Extract the [X, Y] coordinate from the center of the cell holding the provided text.  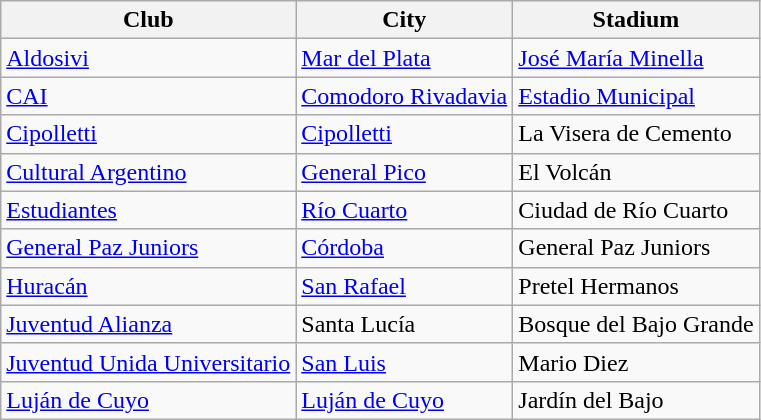
Estadio Municipal [636, 96]
Córdoba [404, 248]
La Visera de Cemento [636, 134]
El Volcán [636, 172]
Huracán [148, 286]
Stadium [636, 20]
Aldosivi [148, 58]
Santa Lucía [404, 324]
Juventud Alianza [148, 324]
Estudiantes [148, 210]
Juventud Unida Universitario [148, 362]
Club [148, 20]
Mario Diez [636, 362]
Comodoro Rivadavia [404, 96]
General Pico [404, 172]
Ciudad de Río Cuarto [636, 210]
José María Minella [636, 58]
Jardín del Bajo [636, 400]
Río Cuarto [404, 210]
Bosque del Bajo Grande [636, 324]
Cultural Argentino [148, 172]
San Rafael [404, 286]
Mar del Plata [404, 58]
City [404, 20]
Pretel Hermanos [636, 286]
San Luis [404, 362]
CAI [148, 96]
